Return the (X, Y) coordinate for the center point of the cell that contains the specified text.  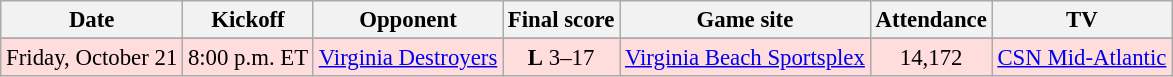
Virginia Beach Sportsplex (745, 58)
TV (1082, 20)
Date (92, 20)
CSN Mid-Atlantic (1082, 58)
Final score (562, 20)
Game site (745, 20)
8:00 p.m. ET (248, 58)
L 3–17 (562, 58)
Friday, October 21 (92, 58)
Opponent (408, 20)
Kickoff (248, 20)
Attendance (931, 20)
Virginia Destroyers (408, 58)
14,172 (931, 58)
